Detect which cell encompasses the target text, then output its [X, Y] center coordinate. 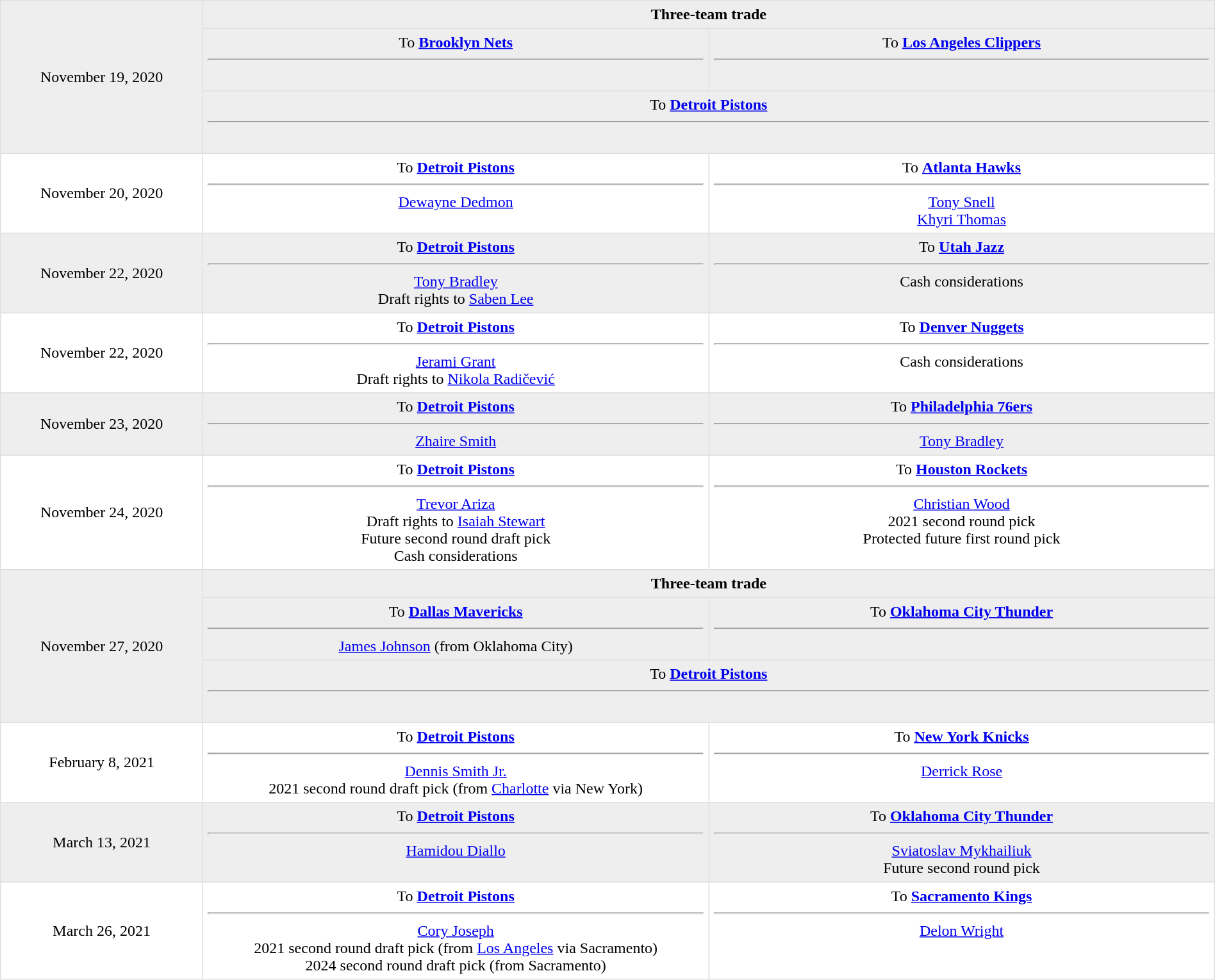
March 13, 2021 [102, 842]
To Brooklyn Nets [455, 60]
To Dallas MavericksJames Johnson (from Oklahoma City) [455, 629]
To Detroit PistonsCory Joseph2021 second round draft pick (from Los Angeles via Sacramento)2024 second round draft pick (from Sacramento) [455, 931]
To Houston RocketsChristian Wood2021 second round pickProtected future first round pick [961, 512]
To Detroit PistonsJerami GrantDraft rights to Nikola Radičević [455, 353]
To Oklahoma City ThunderSviatoslav MykhailiukFuture second round pick [961, 842]
November 20, 2020 [102, 193]
To Detroit PistonsZhaire Smith [455, 424]
February 8, 2021 [102, 762]
November 19, 2020 [102, 77]
To Detroit PistonsDewayne Dedmon [455, 193]
To Oklahoma City Thunder [961, 629]
To Philadelphia 76ersTony Bradley [961, 424]
To Utah JazzCash considerations [961, 273]
To New York KnicksDerrick Rose [961, 762]
To Detroit PistonsTrevor ArizaDraft rights to Isaiah StewartFuture second round draft pickCash considerations [455, 512]
To Detroit PistonsDennis Smith Jr.2021 second round draft pick (from Charlotte via New York) [455, 762]
To Atlanta HawksTony SnellKhyri Thomas [961, 193]
March 26, 2021 [102, 931]
November 27, 2020 [102, 646]
November 23, 2020 [102, 424]
November 24, 2020 [102, 512]
To Detroit PistonsHamidou Diallo [455, 842]
To Denver NuggetsCash considerations [961, 353]
To Sacramento KingsDelon Wright [961, 931]
To Detroit PistonsTony BradleyDraft rights to Saben Lee [455, 273]
To Los Angeles Clippers [961, 60]
